Return the (x, y) coordinate for the center point of the cell that contains the specified text.  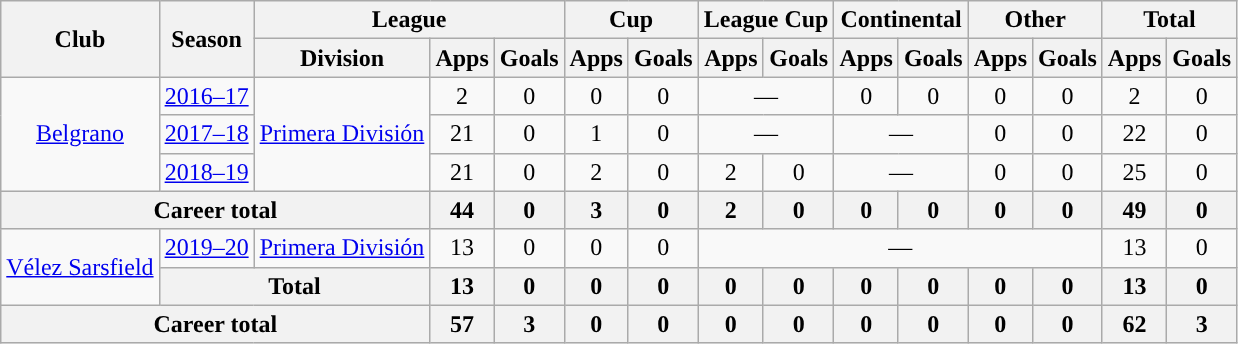
2016–17 (206, 96)
2017–18 (206, 134)
49 (1134, 210)
Vélez Sarsfield (80, 267)
2018–19 (206, 172)
44 (462, 210)
Season (206, 39)
Division (342, 58)
Other (1035, 20)
2019–20 (206, 248)
25 (1134, 172)
League (409, 20)
1 (596, 134)
Club (80, 39)
22 (1134, 134)
Belgrano (80, 134)
League Cup (766, 20)
Cup (631, 20)
Continental (901, 20)
62 (1134, 324)
57 (462, 324)
